Scan for the cell matching the given text and deliver its (X, Y) coordinate at center. 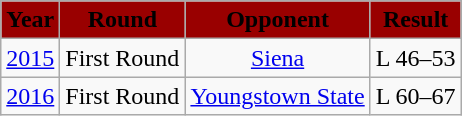
L 46–53 (416, 58)
Year (30, 20)
Opponent (278, 20)
Youngstown State (278, 96)
Round (122, 20)
Result (416, 20)
2016 (30, 96)
2015 (30, 58)
L 60–67 (416, 96)
Siena (278, 58)
